Capture the cell that displays the provided text and extract its [x, y] central coordinate. 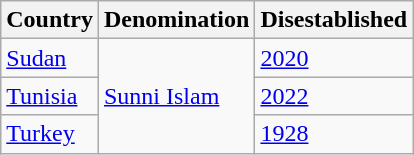
Denomination [176, 20]
2022 [334, 96]
Sunni Islam [176, 96]
Country [50, 20]
2020 [334, 58]
Disestablished [334, 20]
Sudan [50, 58]
Turkey [50, 134]
Tunisia [50, 96]
1928 [334, 134]
